Determine the [X, Y] coordinate at the center of the cell enclosing the given text.  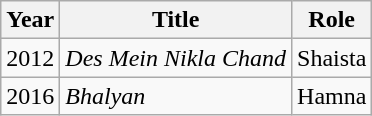
Year [30, 20]
Shaista [332, 58]
2016 [30, 96]
2012 [30, 58]
Bhalyan [176, 96]
Des Mein Nikla Chand [176, 58]
Hamna [332, 96]
Title [176, 20]
Role [332, 20]
